Detect which cell encompasses the target text, then output its [x, y] center coordinate. 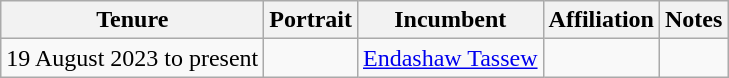
Endashaw Tassew [450, 58]
Tenure [132, 20]
Notes [693, 20]
Incumbent [450, 20]
Portrait [311, 20]
19 August 2023 to present [132, 58]
Affiliation [601, 20]
